Capture the cell that displays the provided text and extract its (x, y) central coordinate. 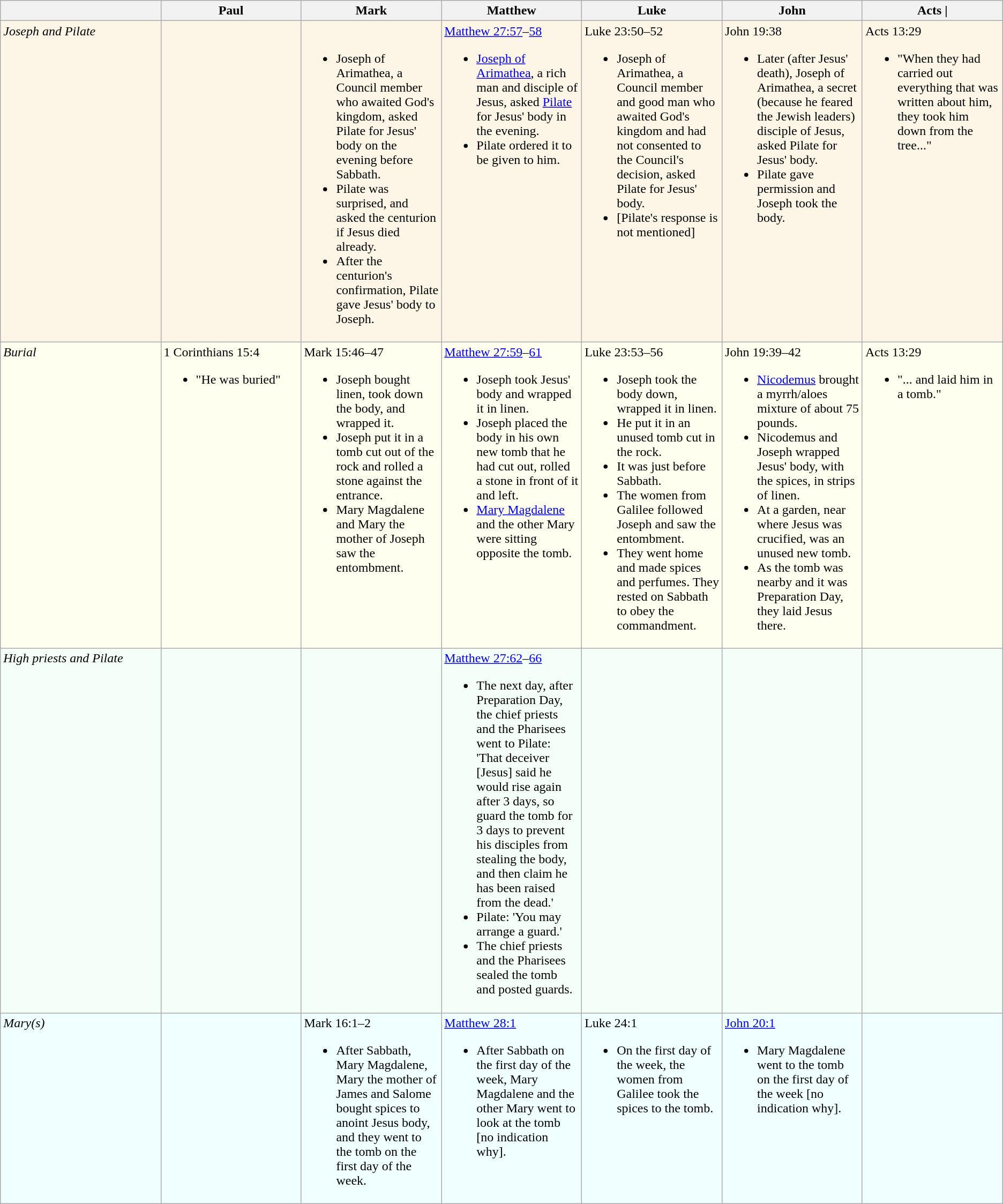
Mary(s) (80, 1108)
John 20:1Mary Magdalene went to the tomb on the first day of the week [no indication why]. (792, 1108)
Luke (652, 11)
Luke 24:1On the first day of the week, the women from Galilee took the spices to the tomb. (652, 1108)
Joseph and Pilate (80, 181)
Matthew (512, 11)
Burial (80, 495)
1 Corinthians 15:4"He was buried" (231, 495)
John (792, 11)
Acts 13:29"When they had carried out everything that was written about him, they took him down from the tree..." (932, 181)
Acts | (932, 11)
Paul (231, 11)
Mark (371, 11)
High priests and Pilate (80, 831)
Matthew 28:1After Sabbath on the first day of the week, Mary Magdalene and the other Mary went to look at the tomb [no indication why]. (512, 1108)
Acts 13:29"... and laid him in a tomb." (932, 495)
